Locate the cell with the specified text and output its (X, Y) center coordinate. 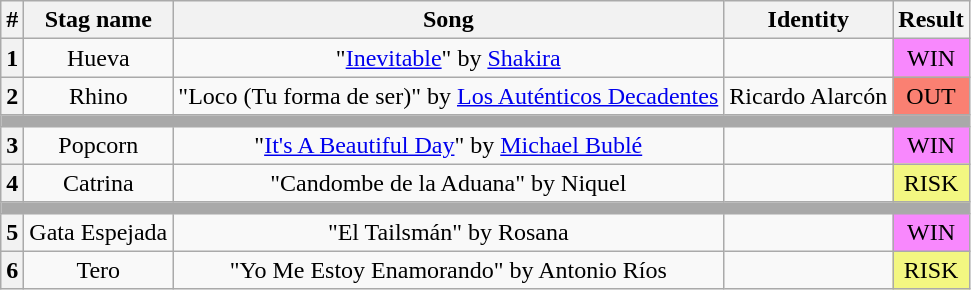
Rhino (98, 96)
Identity (808, 20)
"Candombe de la Aduana" by Niquel (448, 183)
Ricardo Alarcón (808, 96)
"Inevitable" by Shakira (448, 58)
Tero (98, 270)
Hueva (98, 58)
Stag name (98, 20)
6 (12, 270)
5 (12, 232)
4 (12, 183)
"Yo Me Estoy Enamorando" by Antonio Ríos (448, 270)
OUT (931, 96)
"It's A Beautiful Day" by Michael Bublé (448, 145)
Gata Espejada (98, 232)
"Loco (Tu forma de ser)" by Los Auténticos Decadentes (448, 96)
Result (931, 20)
Catrina (98, 183)
Song (448, 20)
Popcorn (98, 145)
2 (12, 96)
1 (12, 58)
3 (12, 145)
"El Tailsmán" by Rosana (448, 232)
# (12, 20)
